Return the (x, y) coordinate for the center point of the cell that contains the specified text.  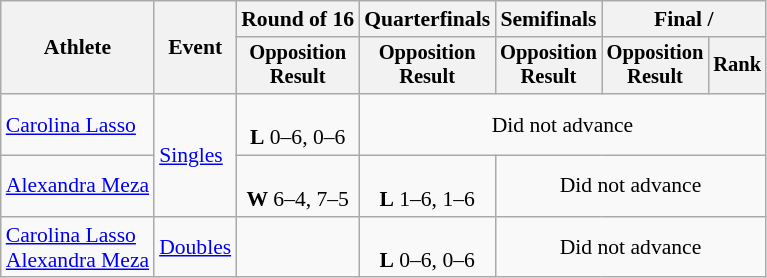
Semifinals (548, 19)
Carolina Lasso (78, 124)
Carolina LassoAlexandra Meza (78, 248)
Event (195, 48)
Rank (737, 66)
Athlete (78, 48)
Doubles (195, 248)
Quarterfinals (427, 19)
L 1–6, 1–6 (427, 186)
Singles (195, 155)
Round of 16 (298, 19)
Final / (684, 19)
W 6–4, 7–5 (298, 186)
Alexandra Meza (78, 186)
